From the cell containing the given text, extract its center point as [X, Y] coordinate. 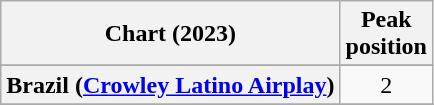
Peakposition [386, 34]
2 [386, 85]
Brazil (Crowley Latino Airplay) [170, 85]
Chart (2023) [170, 34]
